From the cell containing the given text, extract its center point as [X, Y] coordinate. 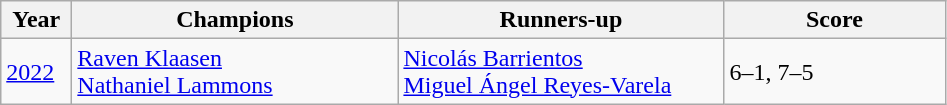
2022 [36, 72]
Nicolás Barrientos Miguel Ángel Reyes-Varela [561, 72]
Runners-up [561, 20]
Champions [235, 20]
Score [834, 20]
Raven Klaasen Nathaniel Lammons [235, 72]
Year [36, 20]
6–1, 7–5 [834, 72]
